Detect which cell encompasses the target text, then output its (X, Y) center coordinate. 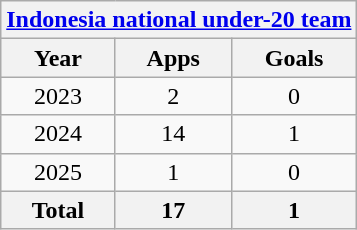
Total (58, 210)
Goals (294, 58)
2 (173, 96)
Year (58, 58)
2023 (58, 96)
Apps (173, 58)
2025 (58, 172)
14 (173, 134)
2024 (58, 134)
17 (173, 210)
Indonesia national under-20 team (179, 20)
